Determine the [x, y] coordinate at the center of the cell enclosing the given text.  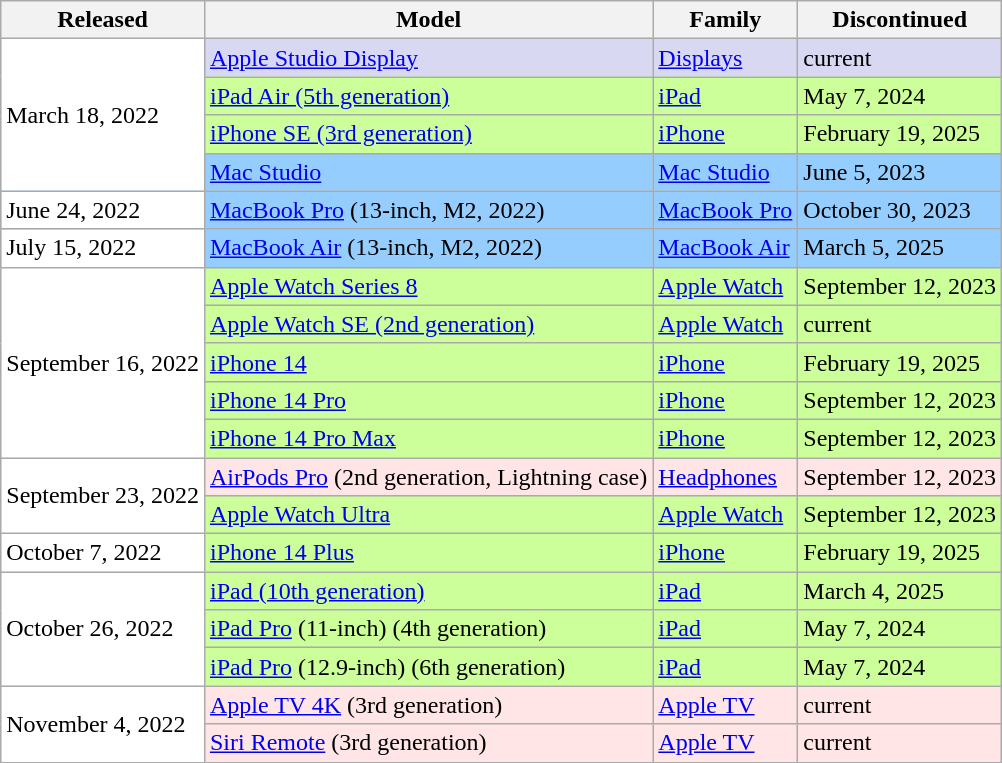
Headphones [726, 477]
Discontinued [900, 20]
March 18, 2022 [103, 115]
Released [103, 20]
iPhone 14 [428, 362]
October 30, 2023 [900, 210]
iPhone 14 Plus [428, 553]
Apple Watch Series 8 [428, 286]
Model [428, 20]
Apple Watch SE (2nd generation) [428, 324]
AirPods Pro (2nd generation, Lightning case) [428, 477]
March 5, 2025 [900, 248]
Displays [726, 58]
iPhone 14 Pro [428, 400]
June 24, 2022 [103, 210]
iPad Pro (11-inch) (4th generation) [428, 629]
March 4, 2025 [900, 591]
July 15, 2022 [103, 248]
October 26, 2022 [103, 629]
MacBook Air (13-inch, M2, 2022) [428, 248]
October 7, 2022 [103, 553]
iPad (10th generation) [428, 591]
September 23, 2022 [103, 496]
Apple TV 4K (3rd generation) [428, 705]
Apple Studio Display [428, 58]
November 4, 2022 [103, 724]
MacBook Air [726, 248]
iPad Pro (12.9-inch) (6th generation) [428, 667]
iPad Air (5th generation) [428, 96]
iPhone 14 Pro Max [428, 438]
Apple Watch Ultra [428, 515]
MacBook Pro [726, 210]
September 16, 2022 [103, 362]
MacBook Pro (13-inch, M2, 2022) [428, 210]
Siri Remote (3rd generation) [428, 743]
iPhone SE (3rd generation) [428, 134]
Family [726, 20]
June 5, 2023 [900, 172]
